Identify which cell holds the provided text, then report its (X, Y) central coordinate. 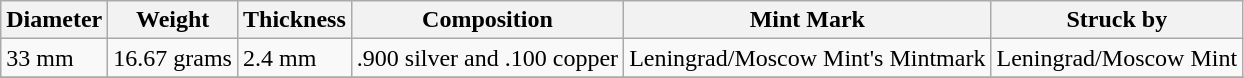
Leningrad/Moscow Mint's Mintmark (808, 58)
Mint Mark (808, 20)
Leningrad/Moscow Mint (1117, 58)
Composition (487, 20)
16.67 grams (173, 58)
Thickness (294, 20)
Struck by (1117, 20)
.900 silver and .100 copper (487, 58)
33 mm (54, 58)
2.4 mm (294, 58)
Weight (173, 20)
Diameter (54, 20)
